Return (x, y) of the center of cell containing provided text 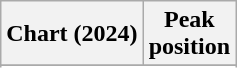
Chart (2024) (72, 34)
Peakposition (189, 34)
